For the text-containing cell, return its midpoint in (x, y) coordinate format. 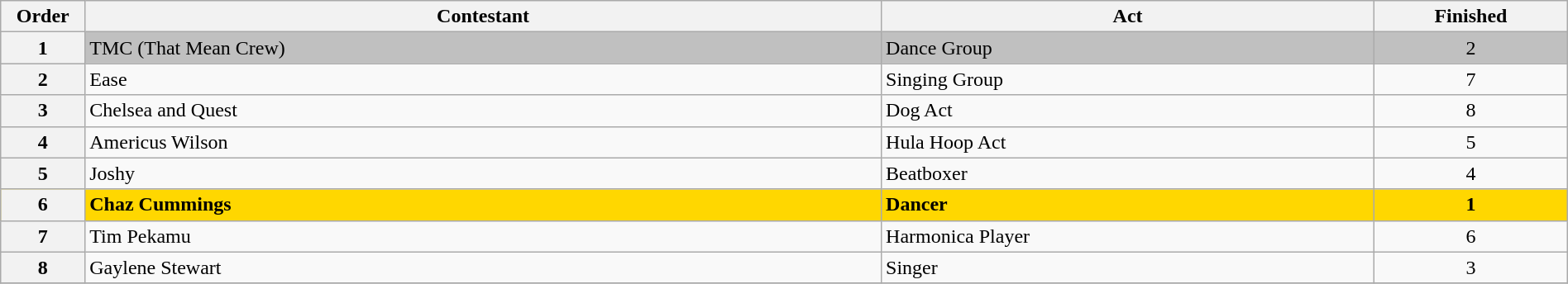
TMC (That Mean Crew) (483, 48)
Joshy (483, 173)
Ease (483, 79)
Tim Pekamu (483, 236)
Chelsea and Quest (483, 111)
Harmonica Player (1128, 236)
Dog Act (1128, 111)
Contestant (483, 17)
Hula Hoop Act (1128, 142)
Americus Wilson (483, 142)
Dancer (1128, 205)
Order (43, 17)
Chaz Cummings (483, 205)
Singing Group (1128, 79)
Act (1128, 17)
Finished (1471, 17)
Gaylene Stewart (483, 267)
Beatboxer (1128, 173)
Dance Group (1128, 48)
Singer (1128, 267)
